Detect which cell encompasses the target text, then output its [x, y] center coordinate. 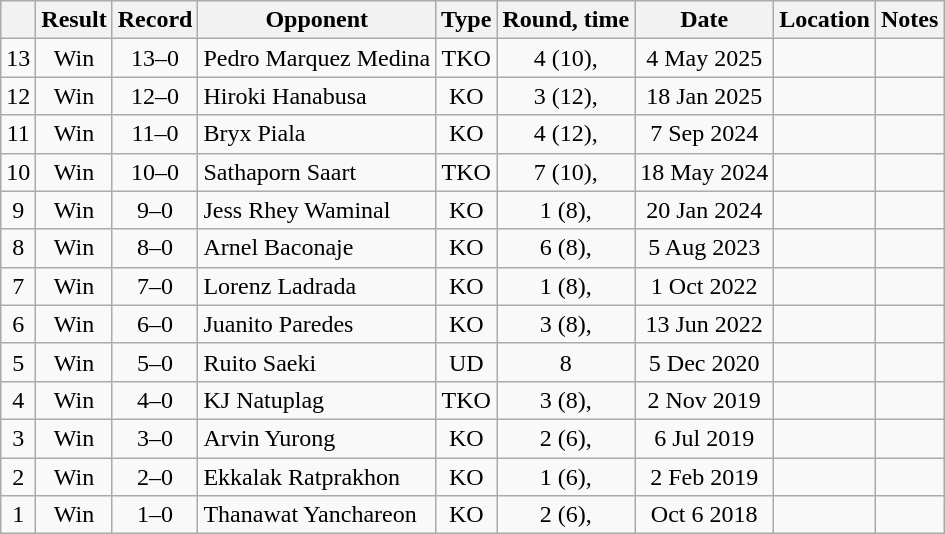
13 Jun 2022 [704, 324]
7–0 [155, 286]
1 (6), [566, 477]
6 [18, 324]
Jess Rhey Waminal [317, 210]
4 [18, 400]
Location [825, 20]
18 May 2024 [704, 172]
Date [704, 20]
Lorenz Ladrada [317, 286]
9 [18, 210]
11 [18, 134]
4 (12), [566, 134]
UD [466, 362]
3–0 [155, 438]
4 May 2025 [704, 58]
2 Feb 2019 [704, 477]
20 Jan 2024 [704, 210]
11–0 [155, 134]
Arvin Yurong [317, 438]
Result [74, 20]
1 [18, 515]
Opponent [317, 20]
9–0 [155, 210]
8–0 [155, 248]
1–0 [155, 515]
3 [18, 438]
Type [466, 20]
5 Dec 2020 [704, 362]
Juanito Paredes [317, 324]
6–0 [155, 324]
Thanawat Yanchareon [317, 515]
Oct 6 2018 [704, 515]
7 [18, 286]
10 [18, 172]
2–0 [155, 477]
Sathaporn Saart [317, 172]
4–0 [155, 400]
18 Jan 2025 [704, 96]
13 [18, 58]
4 (10), [566, 58]
Record [155, 20]
Ekkalak Ratprakhon [317, 477]
12 [18, 96]
10–0 [155, 172]
2 [18, 477]
6 Jul 2019 [704, 438]
Hiroki Hanabusa [317, 96]
Ruito Saeki [317, 362]
Pedro Marquez Medina [317, 58]
5 [18, 362]
6 (8), [566, 248]
KJ Natuplag [317, 400]
12–0 [155, 96]
5 Aug 2023 [704, 248]
5–0 [155, 362]
3 (12), [566, 96]
Notes [909, 20]
Arnel Baconaje [317, 248]
7 Sep 2024 [704, 134]
2 Nov 2019 [704, 400]
Round, time [566, 20]
1 Oct 2022 [704, 286]
7 (10), [566, 172]
Bryx Piala [317, 134]
13–0 [155, 58]
